Extract the [x, y] coordinate from the center of the cell holding the provided text.  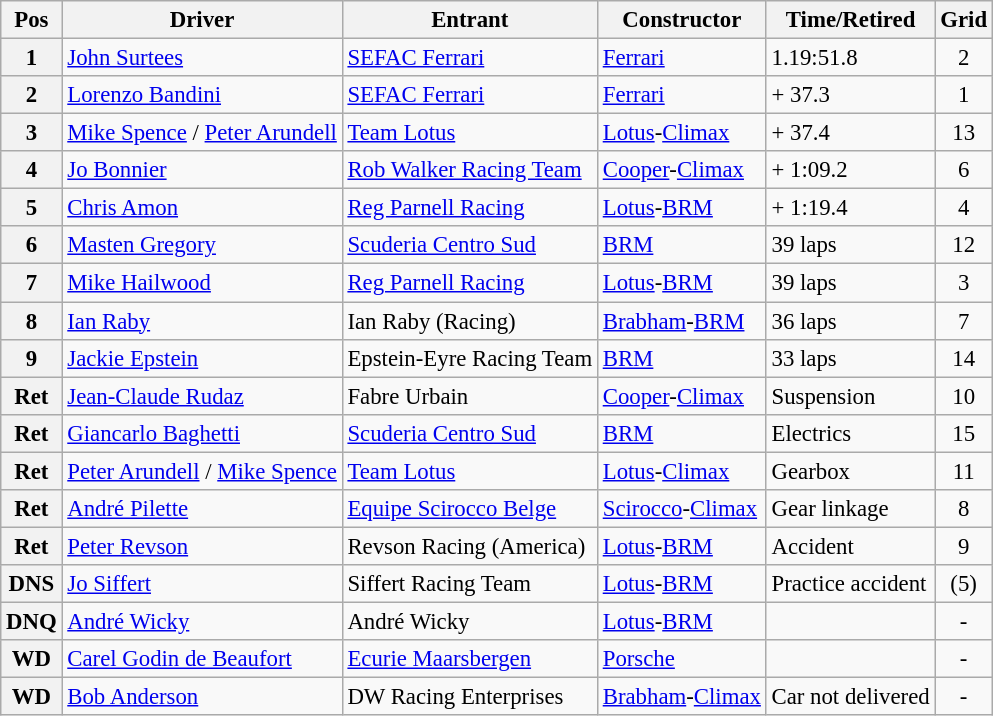
Suspension [850, 396]
5 [32, 208]
13 [964, 133]
11 [964, 471]
Jo Bonnier [202, 170]
Peter Arundell / Mike Spence [202, 471]
Jo Siffert [202, 584]
Brabham-Climax [682, 697]
DNS [32, 584]
+ 37.4 [850, 133]
Entrant [470, 20]
+ 37.3 [850, 95]
1.19:51.8 [850, 58]
+ 1:09.2 [850, 170]
Peter Revson [202, 546]
Mike Hailwood [202, 283]
Electrics [850, 433]
Equipe Scirocco Belge [470, 509]
+ 1:19.4 [850, 208]
Accident [850, 546]
Siffert Racing Team [470, 584]
Giancarlo Baghetti [202, 433]
Brabham-BRM [682, 321]
Jackie Epstein [202, 358]
Carel Godin de Beaufort [202, 659]
Ian Raby (Racing) [470, 321]
Chris Amon [202, 208]
Ecurie Maarsbergen [470, 659]
DNQ [32, 621]
Lorenzo Bandini [202, 95]
Scirocco-Climax [682, 509]
André Pilette [202, 509]
15 [964, 433]
Grid [964, 20]
12 [964, 245]
Driver [202, 20]
33 laps [850, 358]
Gear linkage [850, 509]
Porsche [682, 659]
Constructor [682, 20]
Fabre Urbain [470, 396]
DW Racing Enterprises [470, 697]
Epstein-Eyre Racing Team [470, 358]
Ian Raby [202, 321]
Practice accident [850, 584]
Time/Retired [850, 20]
Mike Spence / Peter Arundell [202, 133]
John Surtees [202, 58]
Car not delivered [850, 697]
36 laps [850, 321]
Masten Gregory [202, 245]
Revson Racing (America) [470, 546]
Gearbox [850, 471]
Pos [32, 20]
Rob Walker Racing Team [470, 170]
Jean-Claude Rudaz [202, 396]
14 [964, 358]
Bob Anderson [202, 697]
10 [964, 396]
(5) [964, 584]
